Determine the (x, y) coordinate at the center of the cell enclosing the given text.  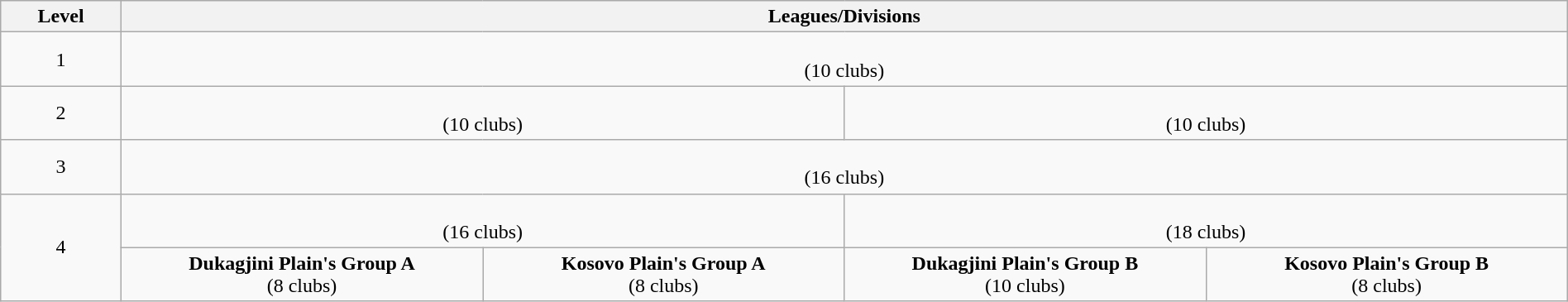
2 (61, 113)
Leagues/Divisions (844, 17)
Dukagjini Plain's Group A(8 clubs) (301, 275)
(18 clubs) (1206, 220)
4 (61, 247)
3 (61, 167)
Level (61, 17)
Dukagjini Plain's Group B(10 clubs) (1025, 275)
1 (61, 60)
Kosovo Plain's Group A(8 clubs) (663, 275)
Kosovo Plain's Group B(8 clubs) (1386, 275)
